Determine the [x, y] coordinate at the center of the cell enclosing the given text.  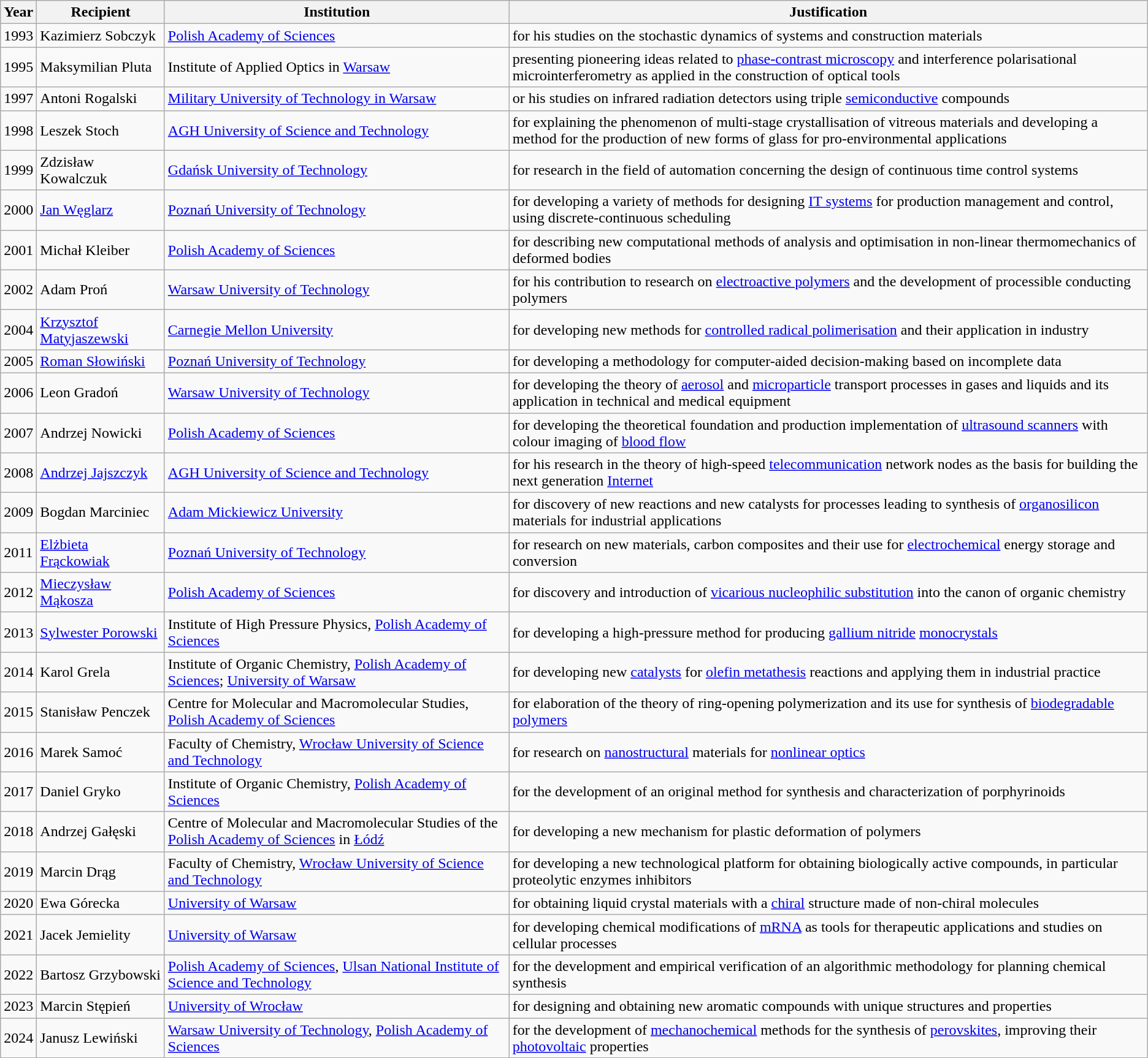
Sylwester Porowski [101, 633]
Karol Grela [101, 672]
Bogdan Marciniec [101, 512]
for designing and obtaining new aromatic compounds with unique structures and properties [828, 1006]
or his studies on infrared radiation detectors using triple semiconductive compounds [828, 99]
2008 [18, 473]
1998 [18, 130]
Bartosz Grzybowski [101, 975]
Krzysztof Matyjaszewski [101, 330]
for his research in the theory of high-speed telecommunication network nodes as the basis for building the next generation Internet [828, 473]
Ewa Górecka [101, 903]
2004 [18, 330]
Military University of Technology in Warsaw [337, 99]
Michał Kleiber [101, 250]
Janusz Lewiński [101, 1037]
2017 [18, 792]
Warsaw University of Technology, Polish Academy of Sciences [337, 1037]
1995 [18, 67]
2007 [18, 433]
for research on nanostructural materials for nonlinear optics [828, 752]
for developing a new mechanism for plastic deformation of polymers [828, 831]
Jacek Jemielity [101, 934]
Andrzej Jajszczyk [101, 473]
2012 [18, 592]
Antoni Rogalski [101, 99]
Andrzej Nowicki [101, 433]
Justification [828, 12]
2021 [18, 934]
Polish Academy of Sciences, Ulsan National Institute of Science and Technology [337, 975]
Zdzisław Kowalczuk [101, 170]
for his contribution to research on electroactive polymers and the development of processible conducting polymers [828, 289]
2006 [18, 392]
2015 [18, 712]
1993 [18, 36]
2011 [18, 553]
for developing new catalysts for olefin metathesis reactions and applying them in industrial practice [828, 672]
2016 [18, 752]
Maksymilian Pluta [101, 67]
Year [18, 12]
for the development of mechanochemical methods for the synthesis of perovskites, improving their photovoltaic properties [828, 1037]
Institute of Organic Chemistry, Polish Academy of Sciences; University of Warsaw [337, 672]
Institute of Applied Optics in Warsaw [337, 67]
for discovery of new reactions and new catalysts for processes leading to synthesis of organosilicon materials for industrial applications [828, 512]
2002 [18, 289]
for developing a high-pressure method for producing gallium nitride monocrystals [828, 633]
2013 [18, 633]
for developing new methods for controlled radical polimerisation and their application in industry [828, 330]
2024 [18, 1037]
for developing a variety of methods for designing IT systems for production management and control, using discrete-continuous scheduling [828, 210]
for developing a new technological platform for obtaining biologically active compounds, in particular proteolytic enzymes inhibitors [828, 872]
Centre of Molecular and Macromolecular Studies of the Polish Academy of Sciences in Łódź [337, 831]
2001 [18, 250]
2020 [18, 903]
Roman Słowiński [101, 361]
Mieczysław Mąkosza [101, 592]
Jan Węglarz [101, 210]
Recipient [101, 12]
Institute of High Pressure Physics, Polish Academy of Sciences [337, 633]
for elaboration of the theory of ring-opening polymerization and its use for synthesis of biodegradable polymers [828, 712]
Marcin Stępień [101, 1006]
Institution [337, 12]
Leon Gradoń [101, 392]
Marcin Drąg [101, 872]
University of Wrocław [337, 1006]
for the development and empirical verification of an algorithmic methodology for planning chemical synthesis [828, 975]
for the development of an original method for synthesis and characterization of porphyrinoids [828, 792]
Elżbieta Frąckowiak [101, 553]
Kazimierz Sobczyk [101, 36]
Adam Mickiewicz University [337, 512]
Carnegie Mellon University [337, 330]
Adam Proń [101, 289]
2023 [18, 1006]
for discovery and introduction of vicarious nucleophilic substitution into the canon of organic chemistry [828, 592]
for research on new materials, carbon composites and their use for electrochemical energy storage and conversion [828, 553]
for obtaining liquid crystal materials with a chiral structure made of non-chiral molecules [828, 903]
2014 [18, 672]
1999 [18, 170]
2019 [18, 872]
Leszek Stoch [101, 130]
for research in the field of automation concerning the design of continuous time control systems [828, 170]
2022 [18, 975]
Daniel Gryko [101, 792]
Gdańsk University of Technology [337, 170]
1997 [18, 99]
Marek Samoć [101, 752]
Andrzej Gałęski [101, 831]
Stanisław Penczek [101, 712]
for his studies on the stochastic dynamics of systems and construction materials [828, 36]
Centre for Molecular and Macromolecular Studies, Polish Academy of Sciences [337, 712]
for describing new computational methods of analysis and optimisation in non-linear thermomechanics of deformed bodies [828, 250]
2009 [18, 512]
for developing the theoretical foundation and production implementation of ultrasound scanners with colour imaging of blood flow [828, 433]
2005 [18, 361]
Institute of Organic Chemistry, Polish Academy of Sciences [337, 792]
2000 [18, 210]
for developing chemical modifications of mRNA as tools for therapeutic applications and studies on cellular processes [828, 934]
for developing a methodology for computer-aided decision-making based on incomplete data [828, 361]
2018 [18, 831]
